For the text-containing cell, return its midpoint in (x, y) coordinate format. 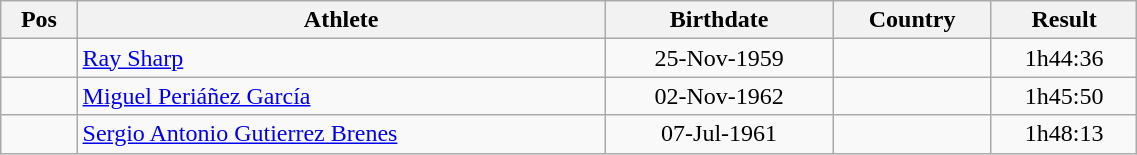
Athlete (341, 20)
Birthdate (719, 20)
Result (1064, 20)
1h48:13 (1064, 134)
1h45:50 (1064, 96)
25-Nov-1959 (719, 58)
Miguel Periáñez García (341, 96)
Ray Sharp (341, 58)
Pos (39, 20)
1h44:36 (1064, 58)
07-Jul-1961 (719, 134)
Sergio Antonio Gutierrez Brenes (341, 134)
02-Nov-1962 (719, 96)
Country (912, 20)
